For the text-containing cell, return its midpoint in (X, Y) coordinate format. 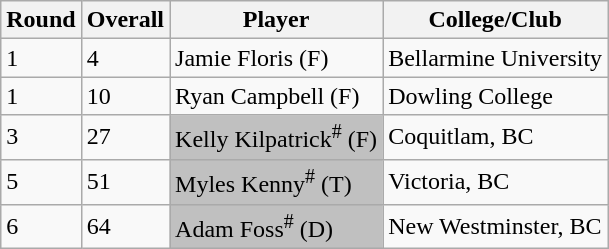
Overall (125, 20)
4 (125, 58)
6 (41, 226)
51 (125, 182)
3 (41, 138)
Round (41, 20)
10 (125, 96)
Victoria, BC (496, 182)
Coquitlam, BC (496, 138)
Adam Foss# (D) (276, 226)
College/Club (496, 20)
5 (41, 182)
Jamie Floris (F) (276, 58)
64 (125, 226)
Bellarmine University (496, 58)
Ryan Campbell (F) (276, 96)
Kelly Kilpatrick# (F) (276, 138)
27 (125, 138)
Myles Kenny# (T) (276, 182)
Player (276, 20)
New Westminster, BC (496, 226)
Dowling College (496, 96)
